Provide the [x, y] coordinate of the cell's center where the given text is located.  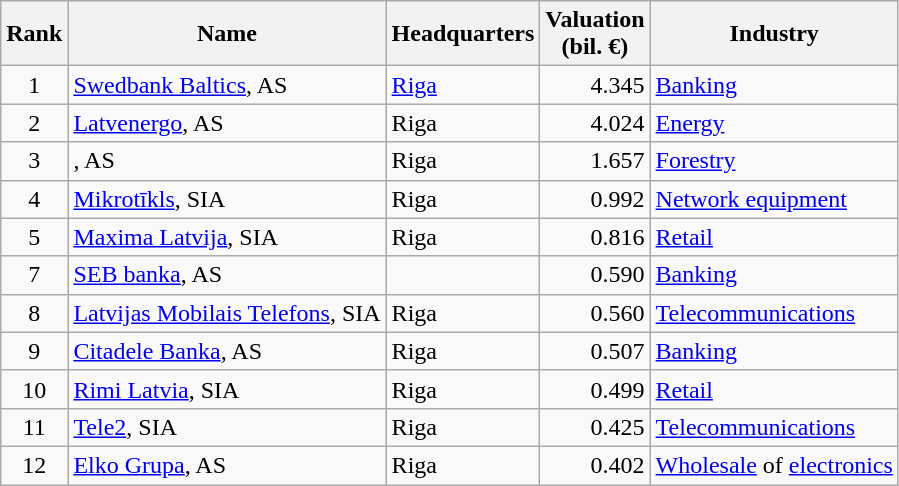
, AS [227, 161]
Network equipment [774, 199]
Mikrotīkls, SIA [227, 199]
0.499 [595, 389]
4 [34, 199]
1.657 [595, 161]
4.024 [595, 123]
7 [34, 275]
Name [227, 34]
0.816 [595, 237]
0.425 [595, 427]
0.992 [595, 199]
1 [34, 85]
0.590 [595, 275]
8 [34, 313]
Energy [774, 123]
4.345 [595, 85]
0.560 [595, 313]
Headquarters [463, 34]
12 [34, 465]
Valuation(bil. €) [595, 34]
Latvijas Mobilais Telefons, SIA [227, 313]
3 [34, 161]
Swedbank Baltics, AS [227, 85]
Industry [774, 34]
11 [34, 427]
9 [34, 351]
Latvenergo, AS [227, 123]
Wholesale of electronics [774, 465]
Rimi Latvia, SIA [227, 389]
Citadele Banka, AS [227, 351]
Maxima Latvija, SIA [227, 237]
10 [34, 389]
Rank [34, 34]
Forestry [774, 161]
0.507 [595, 351]
Tele2, SIA [227, 427]
0.402 [595, 465]
SEB banka, AS [227, 275]
5 [34, 237]
Elko Grupa, AS [227, 465]
2 [34, 123]
